Provide the (X, Y) coordinate of the cell's center where the given text is located.  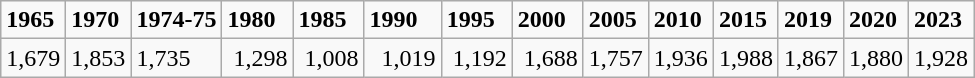
1,298 (258, 58)
1,679 (34, 58)
1,867 (810, 58)
1985 (328, 20)
1,853 (98, 58)
1995 (476, 20)
1,008 (328, 58)
1965 (34, 20)
2019 (810, 20)
1,192 (476, 58)
2010 (680, 20)
2015 (746, 20)
2020 (876, 20)
1,988 (746, 58)
1,688 (548, 58)
1,019 (402, 58)
2005 (616, 20)
1,757 (616, 58)
1,928 (942, 58)
1980 (258, 20)
1990 (402, 20)
1970 (98, 20)
1,880 (876, 58)
2023 (942, 20)
1974-75 (176, 20)
1,735 (176, 58)
1,936 (680, 58)
2000 (548, 20)
